Return (x, y) of the center of cell containing provided text 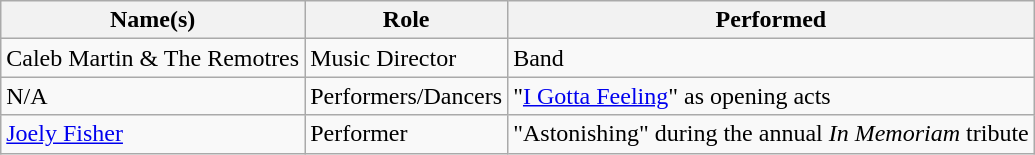
N/A (153, 96)
Name(s) (153, 20)
Performed (772, 20)
Joely Fisher (153, 134)
Performers/Dancers (406, 96)
"Astonishing" during the annual In Memoriam tribute (772, 134)
Performer (406, 134)
Band (772, 58)
Caleb Martin & The Remotres (153, 58)
Music Director (406, 58)
"I Gotta Feeling" as opening acts (772, 96)
Role (406, 20)
